Output the [X, Y] coordinate of the center of the cell containing the given text.  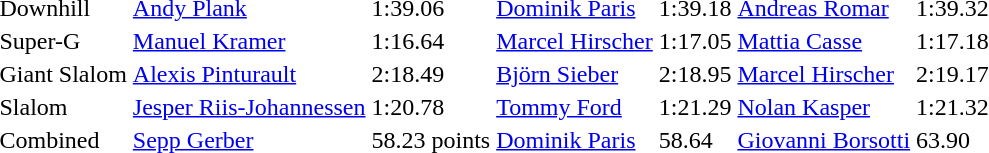
1:20.78 [431, 107]
2:18.95 [695, 74]
Manuel Kramer [249, 41]
1:17.05 [695, 41]
2:18.49 [431, 74]
Nolan Kasper [824, 107]
Jesper Riis-Johannessen [249, 107]
Mattia Casse [824, 41]
Björn Sieber [575, 74]
Alexis Pinturault [249, 74]
1:21.29 [695, 107]
Tommy Ford [575, 107]
1:16.64 [431, 41]
